Return the [X, Y] coordinate for the center point of the cell that contains the specified text.  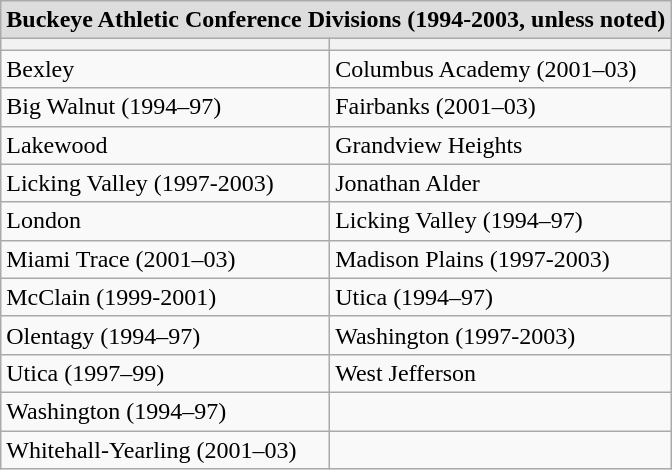
Washington (1994–97) [166, 411]
Miami Trace (2001–03) [166, 259]
Big Walnut (1994–97) [166, 107]
Grandview Heights [500, 145]
Whitehall-Yearling (2001–03) [166, 449]
Lakewood [166, 145]
Licking Valley (1997-2003) [166, 183]
London [166, 221]
Licking Valley (1994–97) [500, 221]
West Jefferson [500, 373]
Fairbanks (2001–03) [500, 107]
Washington (1997-2003) [500, 335]
Madison Plains (1997-2003) [500, 259]
Utica (1997–99) [166, 373]
McClain (1999-2001) [166, 297]
Jonathan Alder [500, 183]
Utica (1994–97) [500, 297]
Bexley [166, 69]
Buckeye Athletic Conference Divisions (1994-2003, unless noted) [336, 20]
Olentagy (1994–97) [166, 335]
Columbus Academy (2001–03) [500, 69]
